Pinpoint the cell where the given text exists, returning its (X, Y) midpoint coordinate. 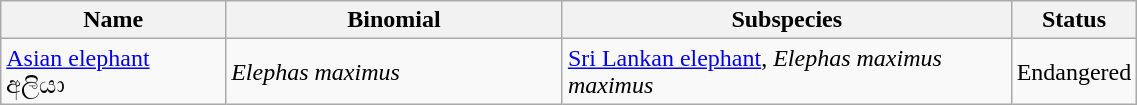
Sri Lankan elephant, Elephas maximus maximus (786, 72)
Endangered (1074, 72)
Name (114, 20)
Status (1074, 20)
Elephas maximus (394, 72)
Subspecies (786, 20)
Binomial (394, 20)
Asian elephantඅලියා (114, 72)
